Pinpoint the cell where the given text exists, returning its (x, y) midpoint coordinate. 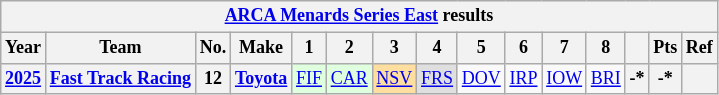
12 (212, 78)
IRP (524, 78)
Ref (700, 48)
Pts (666, 48)
Team (120, 48)
IOW (564, 78)
2 (349, 48)
Toyota (262, 78)
5 (481, 48)
BRI (606, 78)
6 (524, 48)
1 (310, 48)
Make (262, 48)
3 (394, 48)
FIF (310, 78)
DOV (481, 78)
NSV (394, 78)
8 (606, 48)
FRS (438, 78)
ARCA Menards Series East results (359, 16)
4 (438, 48)
No. (212, 48)
CAR (349, 78)
7 (564, 48)
2025 (24, 78)
Year (24, 48)
Fast Track Racing (120, 78)
